Determine the [x, y] coordinate at the center of the cell enclosing the given text.  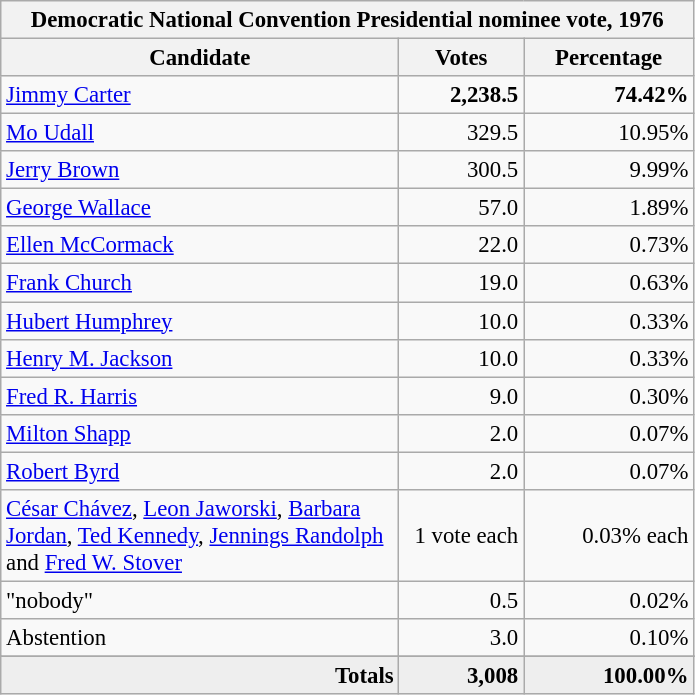
300.5 [462, 170]
Robert Byrd [200, 471]
Candidate [200, 58]
19.0 [462, 283]
100.00% [609, 675]
3.0 [462, 638]
Democratic National Convention Presidential nominee vote, 1976 [348, 20]
0.73% [609, 245]
57.0 [462, 208]
Henry M. Jackson [200, 358]
22.0 [462, 245]
Totals [200, 675]
0.03% each [609, 536]
Percentage [609, 58]
Ellen McCormack [200, 245]
10.95% [609, 133]
1 vote each [462, 536]
0.5 [462, 600]
Hubert Humphrey [200, 321]
Frank Church [200, 283]
George Wallace [200, 208]
1.89% [609, 208]
329.5 [462, 133]
Votes [462, 58]
Abstention [200, 638]
Fred R. Harris [200, 396]
0.30% [609, 396]
"nobody" [200, 600]
Mo Udall [200, 133]
0.10% [609, 638]
César Chávez, Leon Jaworski, Barbara Jordan, Ted Kennedy, Jennings Randolph and Fred W. Stover [200, 536]
3,008 [462, 675]
0.63% [609, 283]
Jimmy Carter [200, 95]
74.42% [609, 95]
0.02% [609, 600]
9.99% [609, 170]
9.0 [462, 396]
Milton Shapp [200, 433]
2,238.5 [462, 95]
Jerry Brown [200, 170]
